Return the [x, y] coordinate for the center point of the cell that contains the specified text.  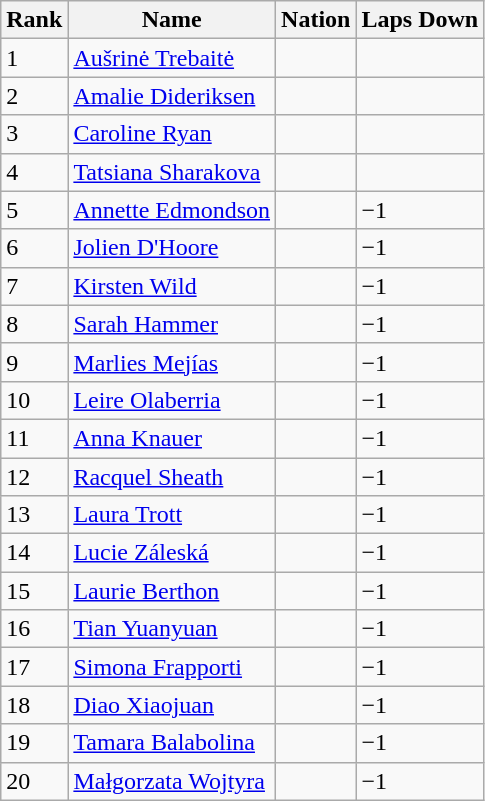
Jolien D'Hoore [172, 248]
18 [34, 705]
Leire Olaberria [172, 400]
Racquel Sheath [172, 477]
Aušrinė Trebaitė [172, 58]
Rank [34, 20]
4 [34, 172]
11 [34, 438]
Annette Edmondson [172, 210]
Marlies Mejías [172, 362]
5 [34, 210]
Nation [316, 20]
20 [34, 781]
Diao Xiaojuan [172, 705]
Sarah Hammer [172, 324]
8 [34, 324]
17 [34, 667]
Amalie Dideriksen [172, 96]
Tamara Balabolina [172, 743]
3 [34, 134]
Tian Yuanyuan [172, 629]
Małgorzata Wojtyra [172, 781]
19 [34, 743]
13 [34, 515]
14 [34, 553]
Kirsten Wild [172, 286]
Laps Down [420, 20]
15 [34, 591]
16 [34, 629]
Lucie Záleská [172, 553]
Anna Knauer [172, 438]
Tatsiana Sharakova [172, 172]
Caroline Ryan [172, 134]
12 [34, 477]
1 [34, 58]
6 [34, 248]
Name [172, 20]
Laurie Berthon [172, 591]
2 [34, 96]
9 [34, 362]
10 [34, 400]
Simona Frapporti [172, 667]
Laura Trott [172, 515]
7 [34, 286]
